Provide the [x, y] coordinate of the cell's center where the given text is located.  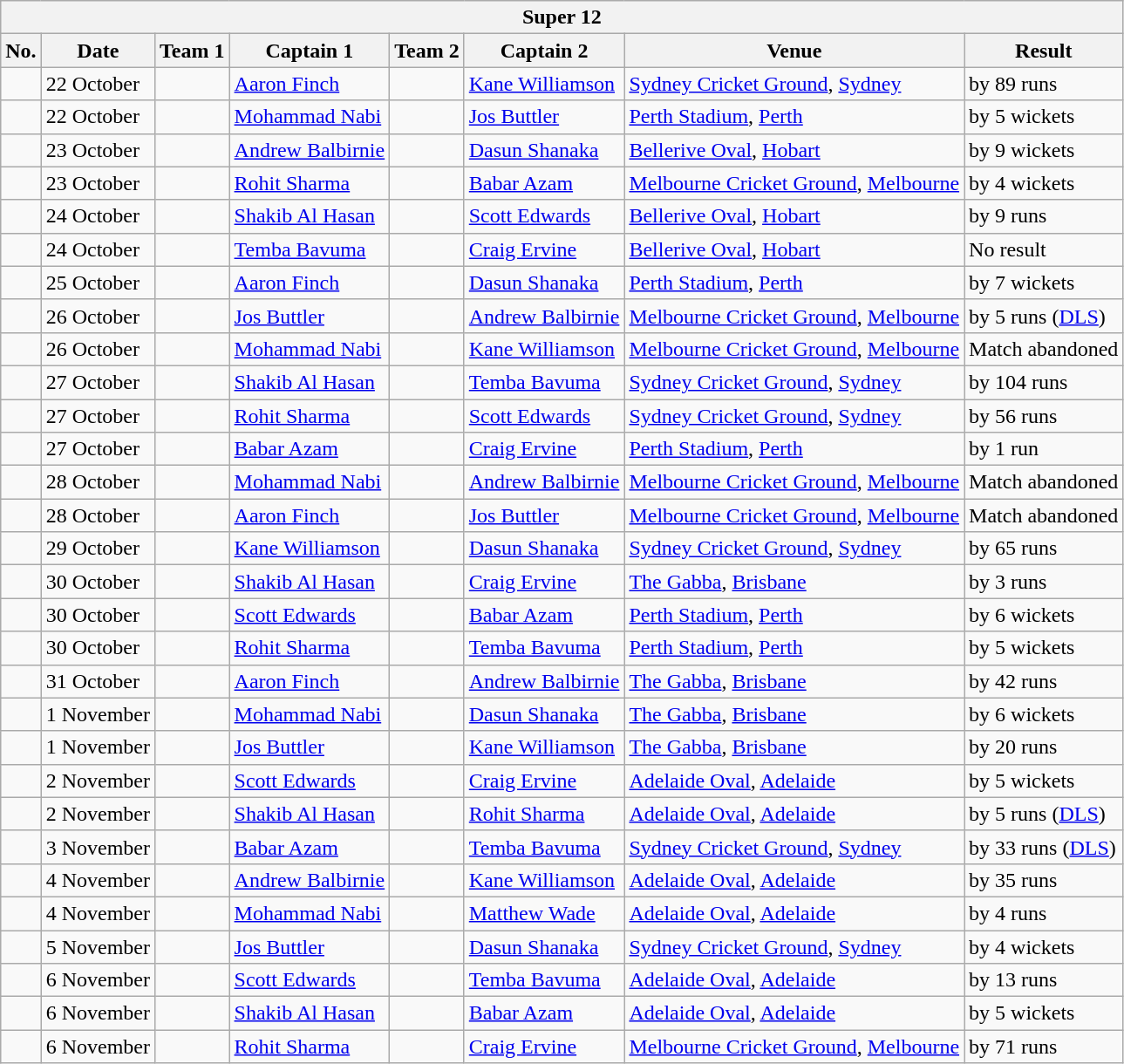
by 20 runs [1044, 747]
Super 12 [562, 17]
by 65 runs [1044, 549]
by 4 runs [1044, 913]
by 56 runs [1044, 416]
29 October [98, 549]
by 33 runs (DLS) [1044, 847]
by 89 runs [1044, 84]
Captain 1 [310, 51]
by 71 runs [1044, 1047]
by 1 run [1044, 449]
Team 1 [193, 51]
Result [1044, 51]
by 9 wickets [1044, 150]
5 November [98, 946]
by 35 runs [1044, 880]
31 October [98, 681]
Venue [794, 51]
by 3 runs [1044, 582]
by 13 runs [1044, 980]
Team 2 [427, 51]
by 9 runs [1044, 216]
3 November [98, 847]
25 October [98, 283]
by 42 runs [1044, 681]
Captain 2 [544, 51]
No result [1044, 249]
by 104 runs [1044, 382]
Matthew Wade [544, 913]
Date [98, 51]
by 7 wickets [1044, 283]
No. [21, 51]
